For the text-containing cell, return its midpoint in [x, y] coordinate format. 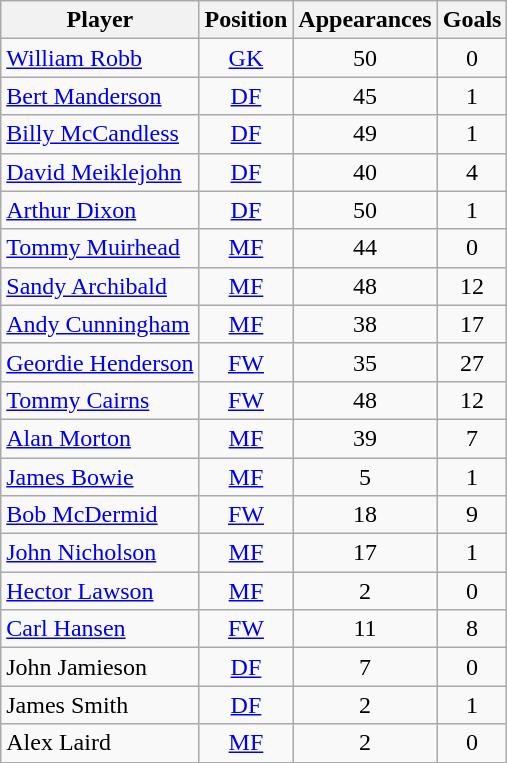
Billy McCandless [100, 134]
David Meiklejohn [100, 172]
Andy Cunningham [100, 324]
45 [365, 96]
GK [246, 58]
Hector Lawson [100, 591]
11 [365, 629]
Carl Hansen [100, 629]
James Smith [100, 705]
Arthur Dixon [100, 210]
39 [365, 438]
Appearances [365, 20]
9 [472, 515]
Tommy Cairns [100, 400]
Geordie Henderson [100, 362]
John Nicholson [100, 553]
John Jamieson [100, 667]
Goals [472, 20]
27 [472, 362]
49 [365, 134]
5 [365, 477]
40 [365, 172]
8 [472, 629]
William Robb [100, 58]
James Bowie [100, 477]
Player [100, 20]
35 [365, 362]
38 [365, 324]
Sandy Archibald [100, 286]
18 [365, 515]
Bob McDermid [100, 515]
4 [472, 172]
Alex Laird [100, 743]
Position [246, 20]
Bert Manderson [100, 96]
Tommy Muirhead [100, 248]
44 [365, 248]
Alan Morton [100, 438]
